Identify which cell holds the provided text, then report its (x, y) central coordinate. 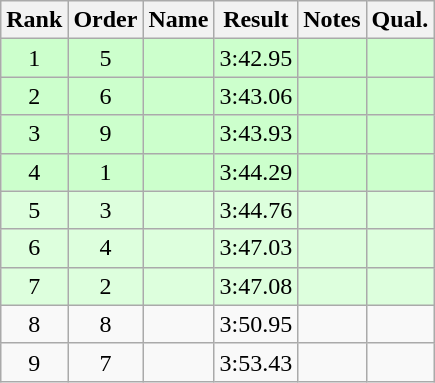
Rank (34, 20)
Qual. (400, 20)
Notes (332, 20)
3:44.76 (256, 210)
3:43.06 (256, 96)
3:47.03 (256, 248)
3:43.93 (256, 134)
3:44.29 (256, 172)
Order (106, 20)
Name (178, 20)
3:50.95 (256, 324)
3:42.95 (256, 58)
Result (256, 20)
3:47.08 (256, 286)
3:53.43 (256, 362)
